Provide the (x, y) coordinate of the cell's center where the given text is located.  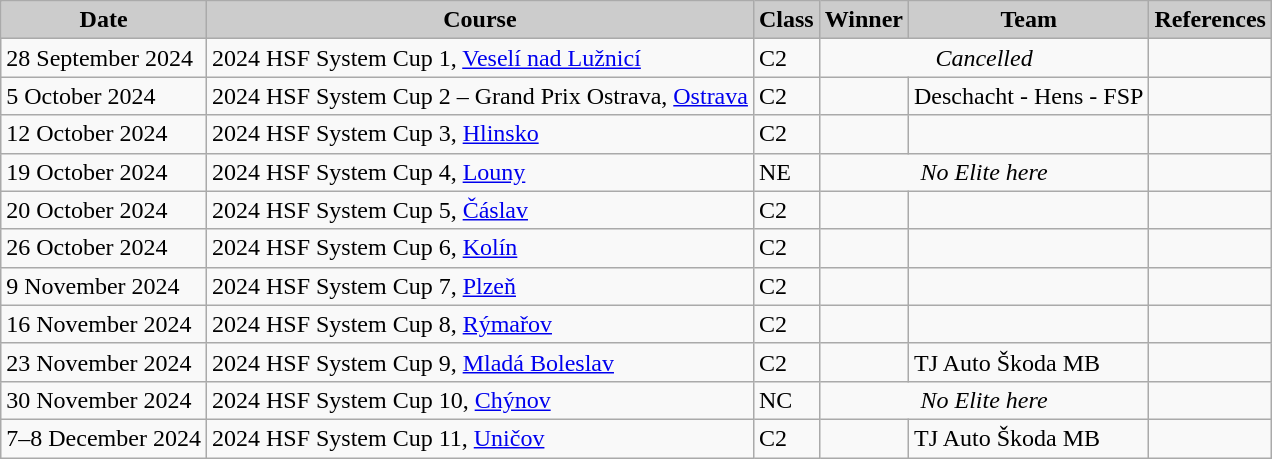
Team (1029, 20)
2024 HSF System Cup 10, Chýnov (480, 400)
2024 HSF System Cup 8, Rýmařov (480, 324)
19 October 2024 (104, 172)
30 November 2024 (104, 400)
26 October 2024 (104, 248)
Date (104, 20)
16 November 2024 (104, 324)
2024 HSF System Cup 5, Čáslav (480, 210)
Course (480, 20)
28 September 2024 (104, 58)
2024 HSF System Cup 1, Veselí nad Lužnicí (480, 58)
23 November 2024 (104, 362)
9 November 2024 (104, 286)
Class (786, 20)
Cancelled (984, 58)
Winner (864, 20)
NC (786, 400)
12 October 2024 (104, 134)
References (1210, 20)
5 October 2024 (104, 96)
2024 HSF System Cup 4, Louny (480, 172)
2024 HSF System Cup 11, Uničov (480, 438)
2024 HSF System Cup 7, Plzeň (480, 286)
20 October 2024 (104, 210)
NE (786, 172)
Deschacht - Hens - FSP (1029, 96)
2024 HSF System Cup 9, Mladá Boleslav (480, 362)
7–8 December 2024 (104, 438)
2024 HSF System Cup 2 – Grand Prix Ostrava, Ostrava (480, 96)
2024 HSF System Cup 6, Kolín (480, 248)
2024 HSF System Cup 3, Hlinsko (480, 134)
